Capture the cell that displays the provided text and extract its (X, Y) central coordinate. 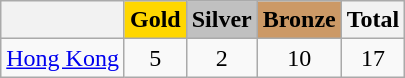
2 (222, 58)
17 (373, 58)
10 (299, 58)
Gold (155, 20)
Bronze (299, 20)
Hong Kong (63, 58)
Silver (222, 20)
Total (373, 20)
5 (155, 58)
